Detect which cell encompasses the target text, then output its (x, y) center coordinate. 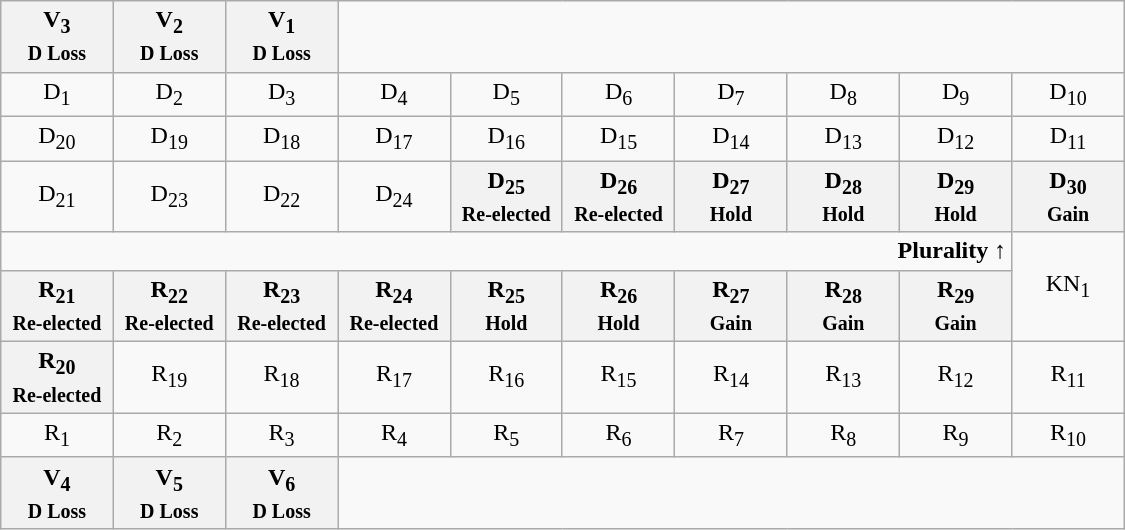
D22 (281, 196)
D2 (169, 94)
V5D Loss (169, 492)
R27Gain (731, 306)
D4 (394, 94)
KN1 (1068, 286)
R9 (955, 435)
D19 (169, 138)
V6D Loss (281, 492)
D26Re-elected (618, 196)
R18 (281, 378)
R16 (506, 378)
Plurality ↑ (506, 251)
R19 (169, 378)
R22Re-elected (169, 306)
R25Hold (506, 306)
D21 (57, 196)
R15 (618, 378)
V2D Loss (169, 36)
R24Re-elected (394, 306)
D7 (731, 94)
V4D Loss (57, 492)
R26Hold (618, 306)
V3D Loss (57, 36)
D28Hold (843, 196)
R5 (506, 435)
R12 (955, 378)
R1 (57, 435)
D13 (843, 138)
R7 (731, 435)
D20 (57, 138)
D25Re-elected (506, 196)
D16 (506, 138)
D17 (394, 138)
R3 (281, 435)
D1 (57, 94)
R20Re-elected (57, 378)
R13 (843, 378)
D29Hold (955, 196)
D10 (1068, 94)
V1D Loss (281, 36)
R11 (1068, 378)
D24 (394, 196)
R28Gain (843, 306)
D12 (955, 138)
D11 (1068, 138)
D8 (843, 94)
R6 (618, 435)
D3 (281, 94)
R29Gain (955, 306)
D14 (731, 138)
D15 (618, 138)
R4 (394, 435)
D9 (955, 94)
R2 (169, 435)
D27Hold (731, 196)
D30Gain (1068, 196)
R23Re-elected (281, 306)
R17 (394, 378)
R10 (1068, 435)
R14 (731, 378)
D6 (618, 94)
D5 (506, 94)
D18 (281, 138)
R21Re-elected (57, 306)
D23 (169, 196)
R8 (843, 435)
